Detect which cell encompasses the target text, then output its (x, y) center coordinate. 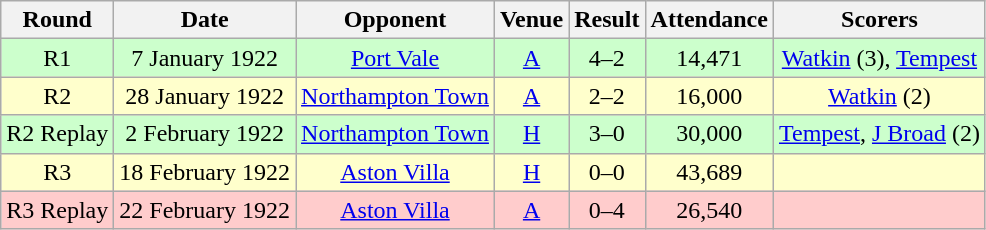
R2 Replay (58, 134)
R3 (58, 172)
3–0 (607, 134)
Watkin (3), Tempest (879, 58)
Attendance (709, 20)
Opponent (396, 20)
30,000 (709, 134)
18 February 1922 (205, 172)
Result (607, 20)
0–4 (607, 210)
Venue (531, 20)
2 February 1922 (205, 134)
43,689 (709, 172)
R3 Replay (58, 210)
Round (58, 20)
Scorers (879, 20)
14,471 (709, 58)
7 January 1922 (205, 58)
Tempest, J Broad (2) (879, 134)
0–0 (607, 172)
Date (205, 20)
Watkin (2) (879, 96)
Port Vale (396, 58)
R1 (58, 58)
28 January 1922 (205, 96)
22 February 1922 (205, 210)
2–2 (607, 96)
4–2 (607, 58)
16,000 (709, 96)
26,540 (709, 210)
R2 (58, 96)
